Return [X, Y] of the center of cell containing provided text 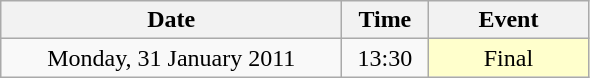
Time [385, 20]
Monday, 31 January 2011 [172, 58]
Date [172, 20]
Final [508, 58]
13:30 [385, 58]
Event [508, 20]
